Return [x, y] of the center of cell containing provided text 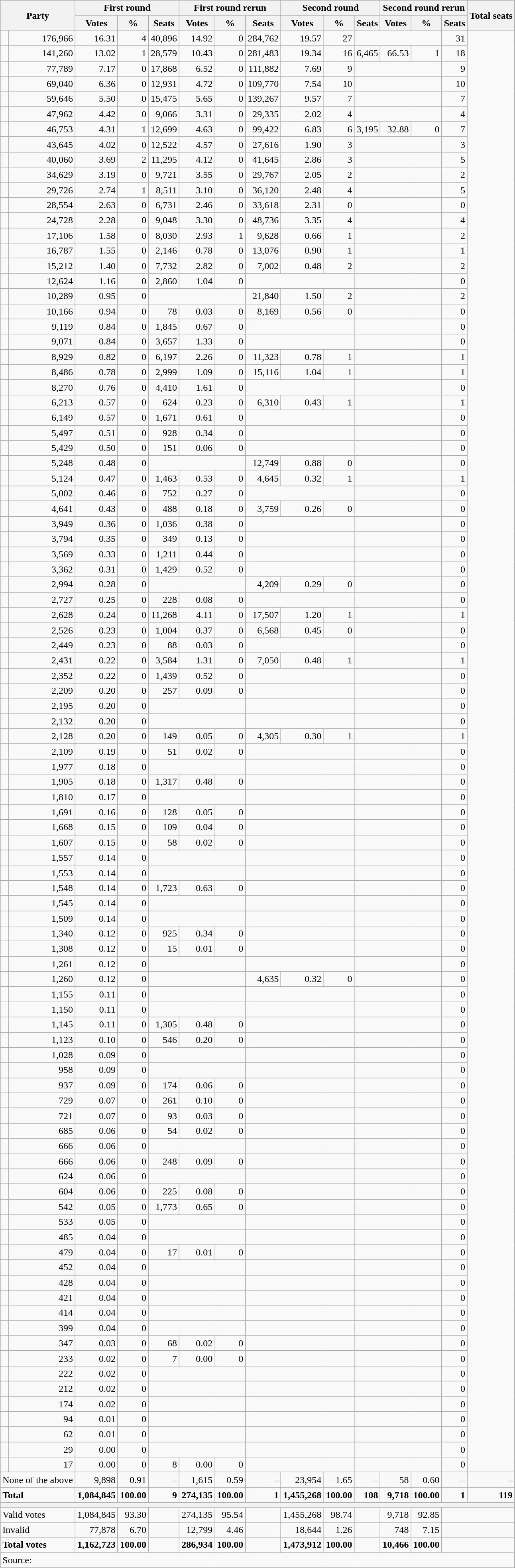
0.24 [96, 615]
0.44 [197, 554]
0.67 [197, 327]
8,030 [164, 236]
685 [41, 1131]
12,931 [164, 84]
2,860 [164, 281]
29,335 [263, 114]
0.31 [96, 569]
1,845 [164, 327]
349 [164, 539]
1,473,912 [302, 1545]
7.69 [302, 69]
2,195 [41, 706]
3,759 [263, 509]
1.55 [96, 251]
111,882 [263, 69]
6.36 [96, 84]
485 [41, 1237]
1.65 [339, 1480]
6,197 [164, 357]
10.43 [197, 53]
0.59 [230, 1480]
2,727 [41, 600]
7.17 [96, 69]
1,439 [164, 676]
16,787 [41, 251]
0.56 [302, 311]
1,340 [41, 934]
6,149 [41, 417]
286,934 [197, 1545]
5,002 [41, 494]
5,497 [41, 433]
399 [41, 1328]
414 [41, 1313]
748 [395, 1530]
1.33 [197, 342]
3,584 [164, 660]
3.35 [302, 220]
4.11 [197, 615]
54 [164, 1131]
958 [41, 1070]
257 [164, 691]
9,066 [164, 114]
4.42 [96, 114]
12,749 [263, 463]
3.30 [197, 220]
Total seats [491, 16]
1,509 [41, 918]
1,463 [164, 478]
2.31 [302, 205]
6,213 [41, 402]
11,323 [263, 357]
47,962 [41, 114]
3.10 [197, 190]
2.26 [197, 357]
93 [164, 1116]
2.63 [96, 205]
6,568 [263, 630]
7,732 [164, 266]
4.31 [96, 129]
43,645 [41, 144]
0.95 [96, 296]
10,166 [41, 311]
5.50 [96, 99]
29,767 [263, 175]
27,616 [263, 144]
488 [164, 509]
17,868 [164, 69]
29 [41, 1450]
1,773 [164, 1207]
0.51 [96, 433]
77,789 [41, 69]
452 [41, 1267]
0.17 [96, 797]
4.02 [96, 144]
Second round [331, 8]
8 [164, 1465]
69,040 [41, 84]
3.55 [197, 175]
66.53 [395, 53]
7,050 [263, 660]
0.47 [96, 478]
7.54 [302, 84]
4.46 [230, 1530]
9,071 [41, 342]
4,635 [263, 979]
31 [454, 38]
18 [454, 53]
1,615 [197, 1480]
176,966 [41, 38]
2.46 [197, 205]
8,169 [263, 311]
1,548 [41, 888]
1,607 [41, 842]
9,628 [263, 236]
1,004 [164, 630]
2,109 [41, 752]
1,123 [41, 1040]
36,120 [263, 190]
1,162,723 [96, 1545]
1.16 [96, 281]
9,721 [164, 175]
93.30 [133, 1515]
11,268 [164, 615]
12,624 [41, 281]
108 [368, 1495]
Second round rerun [424, 8]
0.76 [96, 387]
2.48 [302, 190]
1,211 [164, 554]
0.13 [197, 539]
28,579 [164, 53]
29,726 [41, 190]
1,671 [164, 417]
5,124 [41, 478]
1,557 [41, 858]
98.74 [339, 1515]
15 [164, 949]
9,048 [164, 220]
8,486 [41, 372]
15,116 [263, 372]
34,629 [41, 175]
0.63 [197, 888]
14.92 [197, 38]
222 [41, 1373]
3,569 [41, 554]
233 [41, 1358]
0.91 [133, 1480]
281,483 [263, 53]
6.83 [302, 129]
248 [164, 1161]
4,209 [263, 584]
479 [41, 1252]
421 [41, 1298]
0.19 [96, 752]
32.88 [395, 129]
0.36 [96, 524]
2.02 [302, 114]
0.60 [427, 1480]
2.05 [302, 175]
0.25 [96, 600]
1,429 [164, 569]
21,840 [263, 296]
937 [41, 1085]
7,002 [263, 266]
1,145 [41, 1025]
16.31 [96, 38]
0.90 [302, 251]
1,723 [164, 888]
10,289 [41, 296]
13.02 [96, 53]
40,896 [164, 38]
109,770 [263, 84]
5,248 [41, 463]
7.15 [427, 1530]
261 [164, 1100]
94 [41, 1419]
4.72 [197, 84]
62 [41, 1434]
0.26 [302, 509]
1,308 [41, 949]
95.54 [230, 1515]
12,522 [164, 144]
11,295 [164, 159]
8,929 [41, 357]
1.90 [302, 144]
12,799 [197, 1530]
0.50 [96, 448]
99,422 [263, 129]
2,209 [41, 691]
10,466 [395, 1545]
None of the above [38, 1480]
9,119 [41, 327]
721 [41, 1116]
0.66 [302, 236]
1,905 [41, 782]
3,657 [164, 342]
1.61 [197, 387]
1,028 [41, 1055]
9,898 [96, 1480]
27 [339, 38]
0.45 [302, 630]
729 [41, 1100]
2,352 [41, 676]
33,618 [263, 205]
925 [164, 934]
4.63 [197, 129]
13,076 [263, 251]
428 [41, 1283]
23,954 [302, 1480]
347 [41, 1343]
1,668 [41, 827]
1.58 [96, 236]
Invalid [38, 1530]
109 [164, 827]
0.35 [96, 539]
6.52 [197, 69]
17,507 [263, 615]
4.57 [197, 144]
2.86 [302, 159]
546 [164, 1040]
92.85 [427, 1515]
128 [164, 812]
1,810 [41, 797]
78 [164, 311]
2.74 [96, 190]
1,260 [41, 979]
1.09 [197, 372]
68 [164, 1343]
Source: [257, 1560]
24,728 [41, 220]
0.16 [96, 812]
88 [164, 645]
2,132 [41, 721]
0.27 [197, 494]
1.26 [339, 1530]
0.37 [197, 630]
2,526 [41, 630]
3,949 [41, 524]
284,762 [263, 38]
1.31 [197, 660]
3.19 [96, 175]
1.40 [96, 266]
8,511 [164, 190]
4.12 [197, 159]
19.57 [302, 38]
3,362 [41, 569]
4,305 [263, 736]
2,431 [41, 660]
1.50 [302, 296]
41,645 [263, 159]
18,644 [302, 1530]
0.46 [96, 494]
2.93 [197, 236]
141,260 [41, 53]
0.53 [197, 478]
3,794 [41, 539]
1,317 [164, 782]
Valid votes [38, 1515]
1,977 [41, 767]
139,267 [263, 99]
2.28 [96, 220]
Total votes [38, 1545]
2,999 [164, 372]
77,878 [96, 1530]
17,106 [41, 236]
3,195 [368, 129]
28,554 [41, 205]
6,731 [164, 205]
4,410 [164, 387]
1,036 [164, 524]
533 [41, 1222]
3.31 [197, 114]
12,699 [164, 129]
752 [164, 494]
0.30 [302, 736]
149 [164, 736]
3.69 [96, 159]
5.65 [197, 99]
2,128 [41, 736]
2,449 [41, 645]
5,429 [41, 448]
151 [164, 448]
First round [127, 8]
48,736 [263, 220]
0.28 [96, 584]
1,155 [41, 994]
0.82 [96, 357]
6,310 [263, 402]
2,628 [41, 615]
1,305 [164, 1025]
4,645 [263, 478]
604 [41, 1192]
0.33 [96, 554]
542 [41, 1207]
119 [491, 1495]
19.34 [302, 53]
16 [339, 53]
228 [164, 600]
8,270 [41, 387]
1,545 [41, 903]
928 [164, 433]
0.38 [197, 524]
225 [164, 1192]
4,641 [41, 509]
Total [38, 1495]
15,475 [164, 99]
1,261 [41, 964]
0.29 [302, 584]
6.70 [133, 1530]
46,753 [41, 129]
6 [339, 129]
51 [164, 752]
2,146 [164, 251]
0.61 [197, 417]
1,553 [41, 873]
1,150 [41, 1009]
0.94 [96, 311]
9.57 [302, 99]
15,212 [41, 266]
59,646 [41, 99]
1,691 [41, 812]
1.20 [302, 615]
2,994 [41, 584]
2.82 [197, 266]
212 [41, 1389]
0.88 [302, 463]
Party [38, 16]
First round rerun [230, 8]
6,465 [368, 53]
40,060 [41, 159]
0.65 [197, 1207]
